Return the [x, y] coordinate for the center point of the cell that contains the specified text.  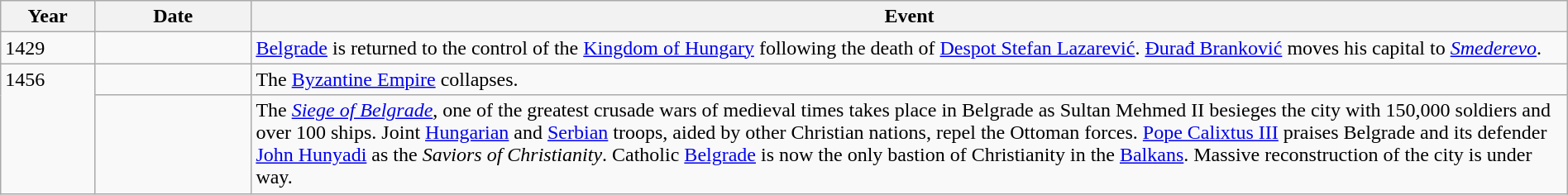
Year [48, 17]
1456 [48, 129]
1429 [48, 48]
Event [910, 17]
The Byzantine Empire collapses. [910, 79]
Date [172, 17]
